Pinpoint the cell where the given text exists, returning its (X, Y) midpoint coordinate. 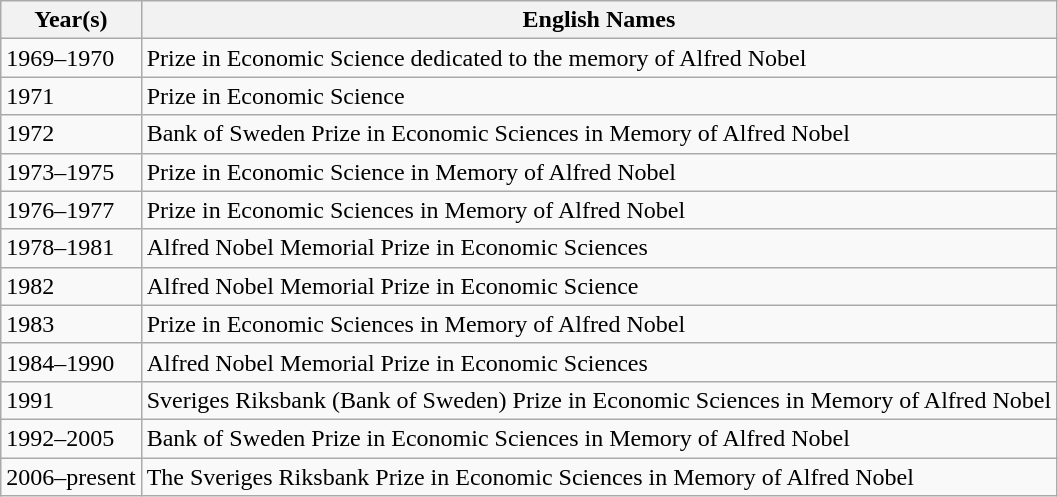
Prize in Economic Science in Memory of Alfred Nobel (599, 172)
1972 (71, 134)
1983 (71, 324)
Prize in Economic Science dedicated to the memory of Alfred Nobel (599, 58)
1978–1981 (71, 248)
1982 (71, 286)
1973–1975 (71, 172)
Year(s) (71, 20)
1992–2005 (71, 438)
Alfred Nobel Memorial Prize in Economic Science (599, 286)
Sveriges Riksbank (Bank of Sweden) Prize in Economic Sciences in Memory of Alfred Nobel (599, 400)
2006–present (71, 477)
Prize in Economic Science (599, 96)
English Names (599, 20)
1971 (71, 96)
1991 (71, 400)
1976–1977 (71, 210)
1984–1990 (71, 362)
The Sveriges Riksbank Prize in Economic Sciences in Memory of Alfred Nobel (599, 477)
1969–1970 (71, 58)
